Scan for the cell matching the given text and deliver its [X, Y] coordinate at center. 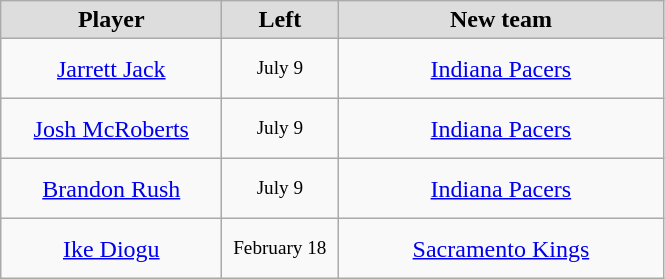
Brandon Rush [112, 189]
Left [280, 20]
Jarrett Jack [112, 69]
New team [501, 20]
Ike Diogu [112, 249]
Player [112, 20]
February 18 [280, 249]
Sacramento Kings [501, 249]
Josh McRoberts [112, 129]
